From the cell containing the given text, extract its center point as [x, y] coordinate. 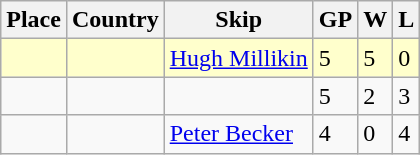
L [406, 20]
Peter Becker [238, 134]
W [376, 20]
3 [406, 96]
GP [335, 20]
Skip [238, 20]
Hugh Millikin [238, 58]
2 [376, 96]
Country [115, 20]
Place [34, 20]
